For the text-containing cell, return its midpoint in (X, Y) coordinate format. 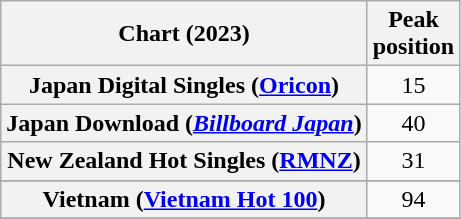
New Zealand Hot Singles (RMNZ) (184, 161)
Chart (2023) (184, 34)
31 (413, 161)
Vietnam (Vietnam Hot 100) (184, 199)
Japan Digital Singles (Oricon) (184, 85)
Peakposition (413, 34)
Japan Download (Billboard Japan) (184, 123)
40 (413, 123)
94 (413, 199)
15 (413, 85)
